From the cell containing the given text, extract its center point as [X, Y] coordinate. 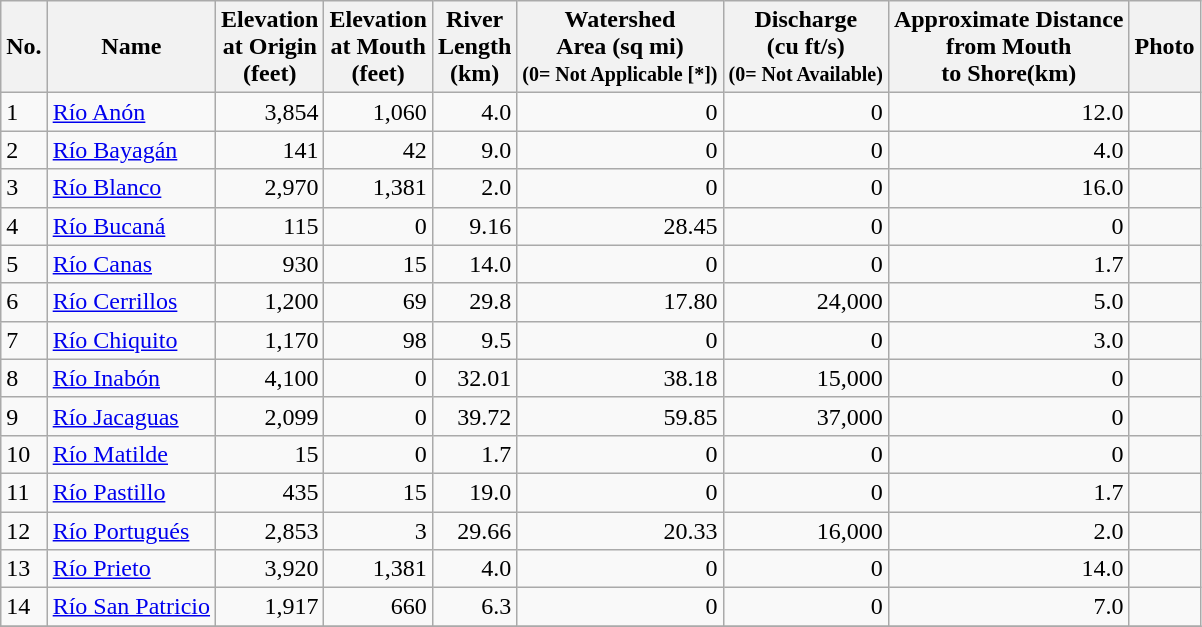
6.3 [474, 607]
Río Canas [131, 264]
9.0 [474, 150]
28.45 [620, 226]
7.0 [1008, 607]
6 [24, 302]
3.0 [1008, 340]
29.8 [474, 302]
1,170 [270, 340]
1,917 [270, 607]
5 [24, 264]
12 [24, 531]
2 [24, 150]
115 [270, 226]
16.0 [1008, 188]
Río Bayagán [131, 150]
Río Matilde [131, 454]
River Length(km) [474, 47]
19.0 [474, 492]
141 [270, 150]
9.5 [474, 340]
4 [24, 226]
38.18 [620, 378]
660 [378, 607]
9 [24, 416]
14 [24, 607]
98 [378, 340]
1,060 [378, 112]
8 [24, 378]
Río Jacaguas [131, 416]
7 [24, 340]
12.0 [1008, 112]
Río Bucaná [131, 226]
24,000 [806, 302]
Río Inabón [131, 378]
59.85 [620, 416]
Elevation at Origin(feet) [270, 47]
16,000 [806, 531]
Discharge (cu ft/s) (0= Not Available) [806, 47]
1,200 [270, 302]
No. [24, 47]
3,854 [270, 112]
Río Cerrillos [131, 302]
20.33 [620, 531]
Río Prieto [131, 569]
Photo [1164, 47]
Río Anón [131, 112]
42 [378, 150]
435 [270, 492]
10 [24, 454]
5.0 [1008, 302]
2,099 [270, 416]
Watershed Area (sq mi) (0= Not Applicable [*]) [620, 47]
930 [270, 264]
Name [131, 47]
69 [378, 302]
11 [24, 492]
13 [24, 569]
39.72 [474, 416]
9.16 [474, 226]
2,970 [270, 188]
Approximate Distance from Mouth to Shore(km) [1008, 47]
17.80 [620, 302]
Elevation at Mouth(feet) [378, 47]
1 [24, 112]
37,000 [806, 416]
Río Chiquito [131, 340]
Río Pastillo [131, 492]
3,920 [270, 569]
15,000 [806, 378]
2,853 [270, 531]
32.01 [474, 378]
4,100 [270, 378]
Río San Patricio [131, 607]
29.66 [474, 531]
Río Blanco [131, 188]
Río Portugués [131, 531]
